Find where the given text appears and provide that cell's center as (X, Y) coordinate. 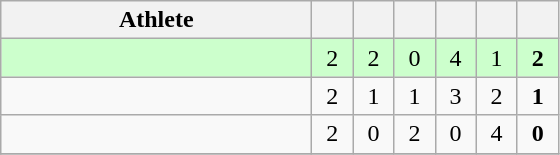
Athlete (156, 20)
3 (456, 96)
